Pinpoint the cell where the given text exists, returning its [X, Y] midpoint coordinate. 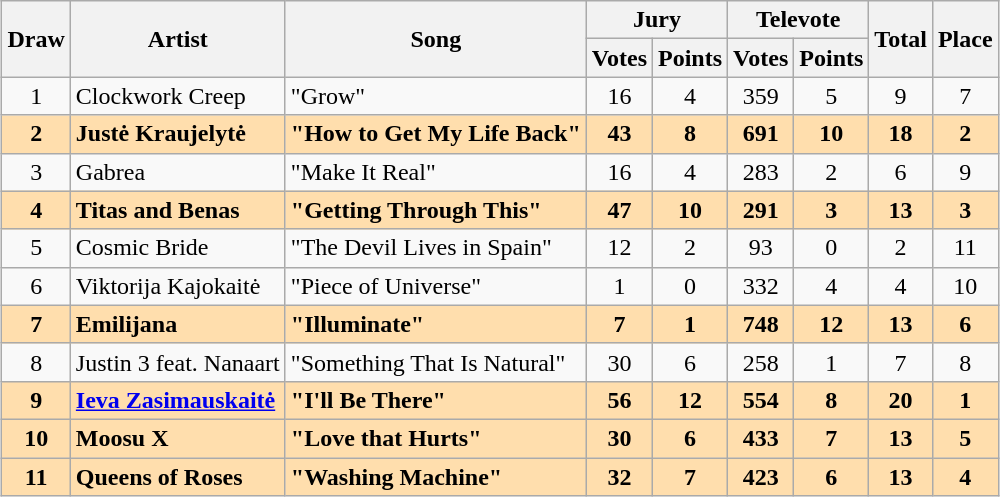
"The Devil Lives in Spain" [436, 248]
691 [761, 134]
"Something That Is Natural" [436, 362]
433 [761, 438]
"Washing Machine" [436, 477]
Titas and Benas [178, 210]
"Piece of Universe" [436, 286]
"Make It Real" [436, 172]
Justin 3 feat. Nanaart [178, 362]
Viktorija Kajokaitė [178, 286]
Artist [178, 39]
Queens of Roses [178, 477]
"I'll Be There" [436, 400]
332 [761, 286]
748 [761, 324]
20 [901, 400]
"Getting Through This" [436, 210]
"Illuminate" [436, 324]
47 [619, 210]
Gabrea [178, 172]
18 [901, 134]
Song [436, 39]
"How to Get My Life Back" [436, 134]
93 [761, 248]
56 [619, 400]
"Grow" [436, 96]
Clockwork Creep [178, 96]
32 [619, 477]
291 [761, 210]
Moosu X [178, 438]
Ieva Zasimauskaitė [178, 400]
"Love that Hurts" [436, 438]
Draw [36, 39]
Justė Kraujelytė [178, 134]
Total [901, 39]
Place [965, 39]
258 [761, 362]
Cosmic Bride [178, 248]
359 [761, 96]
554 [761, 400]
423 [761, 477]
43 [619, 134]
Televote [798, 20]
Jury [656, 20]
Emilijana [178, 324]
283 [761, 172]
